Scan for the cell matching the given text and deliver its [x, y] coordinate at center. 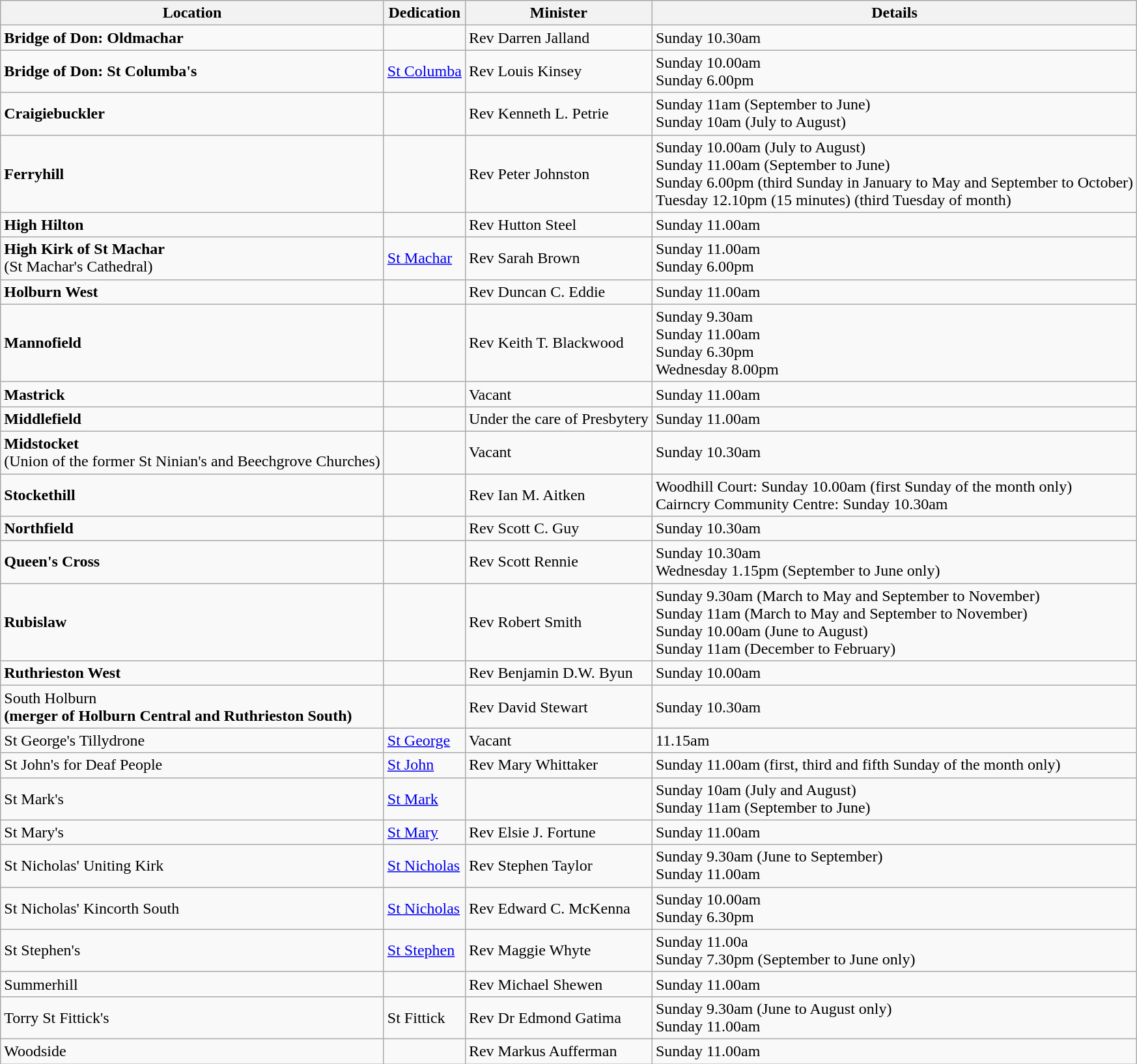
Rev Markus Aufferman [559, 1051]
Sunday 10.00amSunday 6.30pm [894, 908]
St Mary's [193, 832]
St Mark [425, 798]
Midstocket(Union of the former St Ninian's and Beechgrove Churches) [193, 452]
Middlefield [193, 419]
Rev Duncan C. Eddie [559, 292]
St Nicholas' Uniting Kirk [193, 866]
Under the care of Presbytery [559, 419]
Bridge of Don: St Columba's [193, 72]
Sunday 9.30am (June to August only)Sunday 11.00am [894, 1017]
Rev Maggie Whyte [559, 951]
Ferryhill [193, 173]
Rev Kenneth L. Petrie [559, 113]
St Fittick [425, 1017]
Rev Robert Smith [559, 623]
Woodhill Court: Sunday 10.00am (first Sunday of the month only)Cairncry Community Centre: Sunday 10.30am [894, 495]
Woodside [193, 1051]
Craigiebuckler [193, 113]
Rev Elsie J. Fortune [559, 832]
Rev Louis Kinsey [559, 72]
Sunday 10.30amWednesday 1.15pm (September to June only) [894, 563]
Rev Michael Shewen [559, 984]
Mastrick [193, 394]
Sunday 11.00amSunday 6.00pm [894, 258]
Rev Dr Edmond Gatima [559, 1017]
Bridge of Don: Oldmachar [193, 38]
St Mary [425, 832]
Sunday 11am (September to June)Sunday 10am (July to August) [894, 113]
Mannofield [193, 343]
Ruthrieston West [193, 673]
St Columba [425, 72]
Sunday 10.00amSunday 6.00pm [894, 72]
Location [193, 13]
St John [425, 765]
Rev Peter Johnston [559, 173]
Rev Hutton Steel [559, 225]
Rev Mary Whittaker [559, 765]
Rev Scott Rennie [559, 563]
Minister [559, 13]
Sunday 9.30am (June to September)Sunday 11.00am [894, 866]
Rev Sarah Brown [559, 258]
Northfield [193, 529]
Rev Darren Jalland [559, 38]
St Stephen's [193, 951]
Rev Edward C. McKenna [559, 908]
Holburn West [193, 292]
St George's Tillydrone [193, 740]
St John's for Deaf People [193, 765]
Sunday 10am (July and August)Sunday 11am (September to June) [894, 798]
Sunday 10.00am [894, 673]
Rev Scott C. Guy [559, 529]
High Hilton [193, 225]
Dedication [425, 13]
Sunday 9.30amSunday 11.00amSunday 6.30pmWednesday 8.00pm [894, 343]
Summerhill [193, 984]
Rev Benjamin D.W. Byun [559, 673]
Rev Stephen Taylor [559, 866]
Queen's Cross [193, 563]
11.15am [894, 740]
Sunday 11.00aSunday 7.30pm (September to June only) [894, 951]
Rubislaw [193, 623]
Torry St Fittick's [193, 1017]
High Kirk of St Machar(St Machar's Cathedral) [193, 258]
Stockethill [193, 495]
South Holburn(merger of Holburn Central and Ruthrieston South) [193, 707]
St Stephen [425, 951]
St Nicholas' Kincorth South [193, 908]
St George [425, 740]
St Mark's [193, 798]
St Machar [425, 258]
Details [894, 13]
Rev Ian M. Aitken [559, 495]
Rev Keith T. Blackwood [559, 343]
Sunday 11.00am (first, third and fifth Sunday of the month only) [894, 765]
Rev David Stewart [559, 707]
